Determine the [X, Y] coordinate at the center of the cell enclosing the given text.  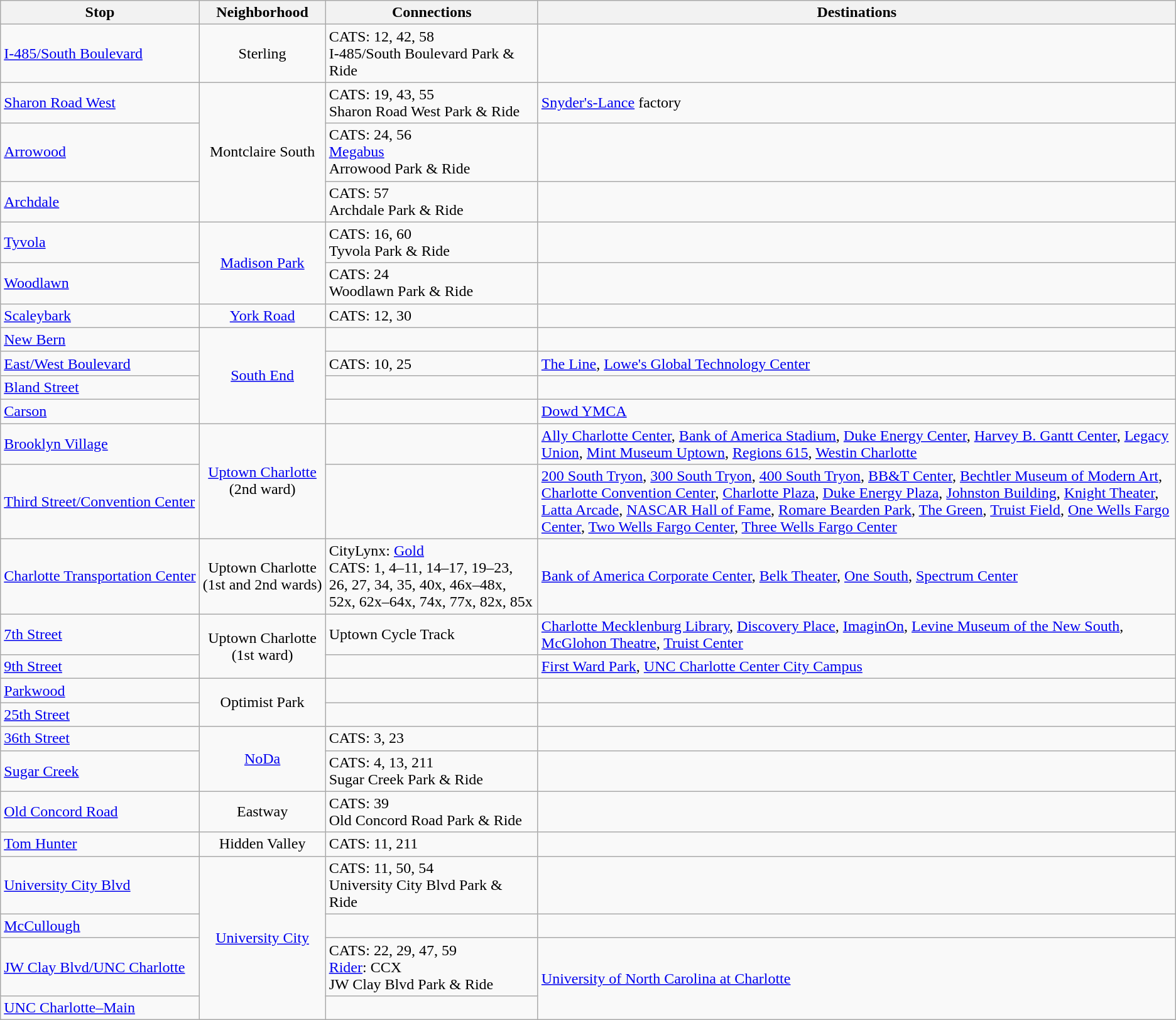
CATS: 3, 23 [432, 738]
CATS: 39 Old Concord Road Park & Ride [432, 812]
University City [263, 938]
McCullough [100, 926]
South End [263, 375]
Uptown Cycle Track [432, 635]
NoDa [263, 759]
9th Street [100, 667]
Dowd YMCA [857, 411]
Sharon Road West [100, 103]
CATS: 12, 30 [432, 315]
Destinations [857, 13]
CityLynx: Gold CATS: 1, 4–11, 14–17, 19–23, 26, 27, 34, 35, 40x, 46x–48x, 52x, 62x–64x, 74x, 77x, 82x, 85x [432, 577]
New Bern [100, 339]
Sterling [263, 53]
Uptown Charlotte(1st and 2nd wards) [263, 577]
CATS: 11, 50, 54 University City Blvd Park & Ride [432, 885]
Madison Park [263, 263]
CATS: 57 Archdale Park & Ride [432, 201]
Tom Hunter [100, 844]
CATS: 16, 60 Tyvola Park & Ride [432, 243]
Scaleybark [100, 315]
Snyder's-Lance factory [857, 103]
University City Blvd [100, 885]
Woodlawn [100, 283]
Parkwood [100, 691]
Eastway [263, 812]
Third Street/Convention Center [100, 502]
CATS: 19, 43, 55 Sharon Road West Park & Ride [432, 103]
Bland Street [100, 387]
Archdale [100, 201]
25th Street [100, 715]
York Road [263, 315]
Stop [100, 13]
CATS: 24, 56 Megabus Arrowood Park & Ride [432, 152]
JW Clay Blvd/UNC Charlotte [100, 967]
Montclaire South [263, 152]
Tyvola [100, 243]
Bank of America Corporate Center, Belk Theater, One South, Spectrum Center [857, 577]
Optimist Park [263, 703]
Uptown Charlotte(2nd ward) [263, 481]
I-485/South Boulevard [100, 53]
Neighborhood [263, 13]
Uptown Charlotte(1st ward) [263, 646]
Sugar Creek [100, 770]
Arrowood [100, 152]
CATS: 22, 29, 47, 59 Rider: CCX JW Clay Blvd Park & Ride [432, 967]
Old Concord Road [100, 812]
Brooklyn Village [100, 444]
The Line, Lowe's Global Technology Center [857, 363]
First Ward Park, UNC Charlotte Center City Campus [857, 667]
East/West Boulevard [100, 363]
Hidden Valley [263, 844]
UNC Charlotte–Main [100, 1007]
Charlotte Transportation Center [100, 577]
University of North Carolina at Charlotte [857, 979]
CATS: 12, 42, 58 I-485/South Boulevard Park & Ride [432, 53]
CATS: 11, 211 [432, 844]
Carson [100, 411]
36th Street [100, 738]
CATS: 4, 13, 211 Sugar Creek Park & Ride [432, 770]
CATS: 24 Woodlawn Park & Ride [432, 283]
CATS: 10, 25 [432, 363]
7th Street [100, 635]
Charlotte Mecklenburg Library, Discovery Place, ImaginOn, Levine Museum of the New South, McGlohon Theatre, Truist Center [857, 635]
Connections [432, 13]
